Return the [X, Y] coordinate for the center point of the cell that contains the specified text.  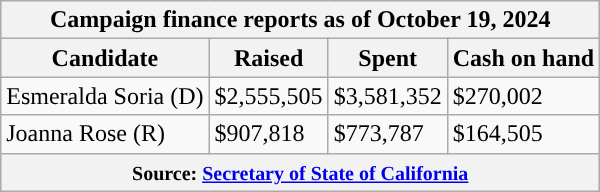
Cash on hand [523, 58]
$164,505 [523, 134]
Spent [388, 58]
$2,555,505 [268, 96]
Esmeralda Soria (D) [105, 96]
$907,818 [268, 134]
$3,581,352 [388, 96]
Raised [268, 58]
$270,002 [523, 96]
Campaign finance reports as of October 19, 2024 [300, 20]
Candidate [105, 58]
Joanna Rose (R) [105, 134]
Source: Secretary of State of California [300, 172]
$773,787 [388, 134]
